Detect which cell encompasses the target text, then output its [x, y] center coordinate. 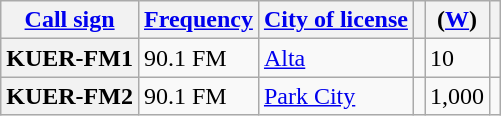
City of license [336, 20]
Alta [336, 58]
Park City [336, 96]
Frequency [198, 20]
10 [458, 58]
1,000 [458, 96]
Call sign [70, 20]
KUER-FM2 [70, 96]
(W) [458, 20]
KUER-FM1 [70, 58]
